Search for the cell housing the specified text and yield its [X, Y] center coordinate. 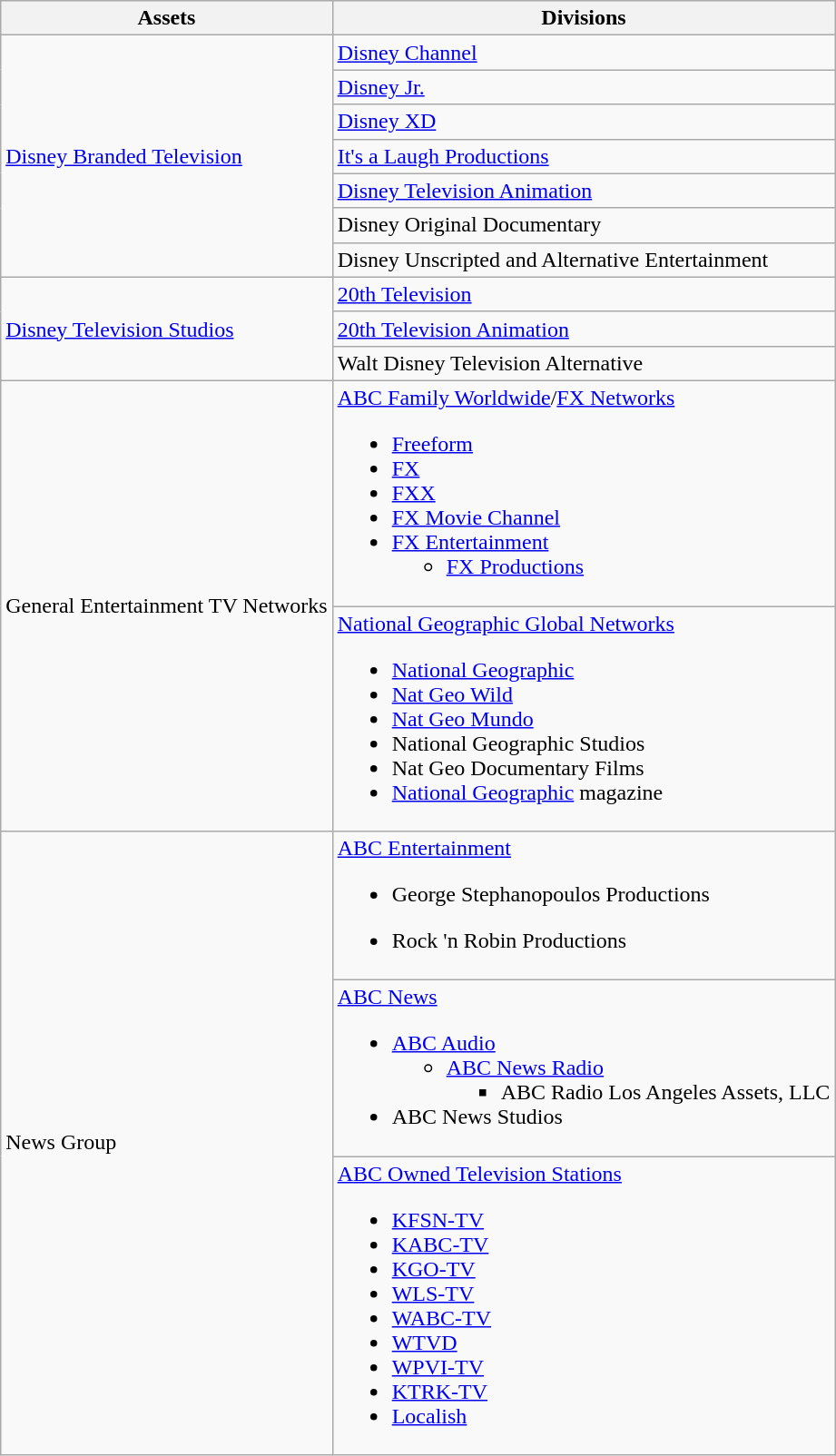
ABC NewsABC AudioABC News RadioABC Radio Los Angeles Assets, LLCABC News Studios [584, 1068]
Disney Branded Television [167, 156]
Disney Jr. [584, 87]
ABC Owned Television StationsKFSN-TVKABC-TVKGO-TVWLS-TVWABC-TVWTVDWPVI-TVKTRK-TVLocalish [584, 1305]
General Entertainment TV Networks [167, 605]
ABC Family Worldwide/FX NetworksFreeformFXFXXFX Movie ChannelFX EntertainmentFX Productions [584, 493]
20th Television Animation [584, 329]
20th Television [584, 294]
It's a Laugh Productions [584, 156]
Disney Unscripted and Alternative Entertainment [584, 260]
ABC EntertainmentGeorge Stephanopoulos ProductionsRock 'n Robin Productions [584, 906]
Disney Channel [584, 53]
Disney XD [584, 122]
Walt Disney Television Alternative [584, 363]
News Group [167, 1144]
Disney Television Studios [167, 329]
Assets [167, 18]
Divisions [584, 18]
Disney Television Animation [584, 191]
Disney Original Documentary [584, 225]
